Scan for the cell matching the given text and deliver its [X, Y] coordinate at center. 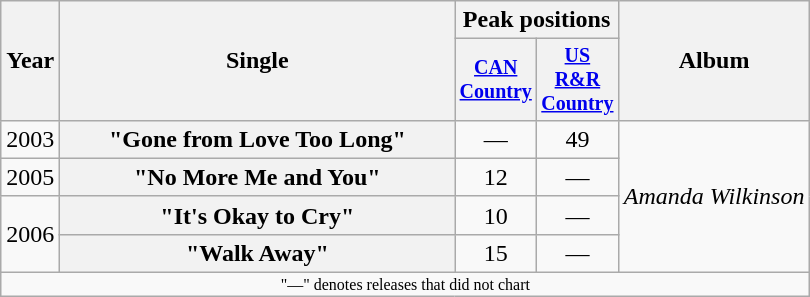
Amanda Wilkinson [714, 196]
Peak positions [536, 20]
2005 [30, 177]
2006 [30, 234]
12 [496, 177]
"No More Me and You" [258, 177]
10 [496, 215]
US R&R Country [578, 80]
"—" denotes releases that did not chart [406, 285]
Single [258, 61]
2003 [30, 139]
15 [496, 253]
"It's Okay to Cry" [258, 215]
Year [30, 61]
CAN Country [496, 80]
49 [578, 139]
Album [714, 61]
"Gone from Love Too Long" [258, 139]
"Walk Away" [258, 253]
